Detect which cell encompasses the target text, then output its (x, y) center coordinate. 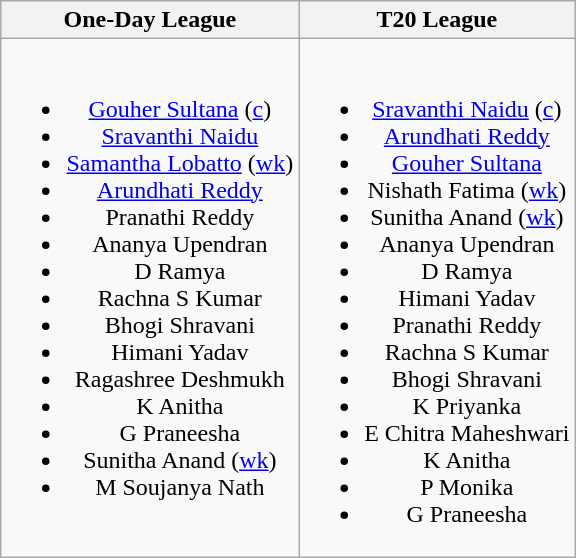
One-Day League (150, 20)
T20 League (437, 20)
